Capture the cell that displays the provided text and extract its [x, y] central coordinate. 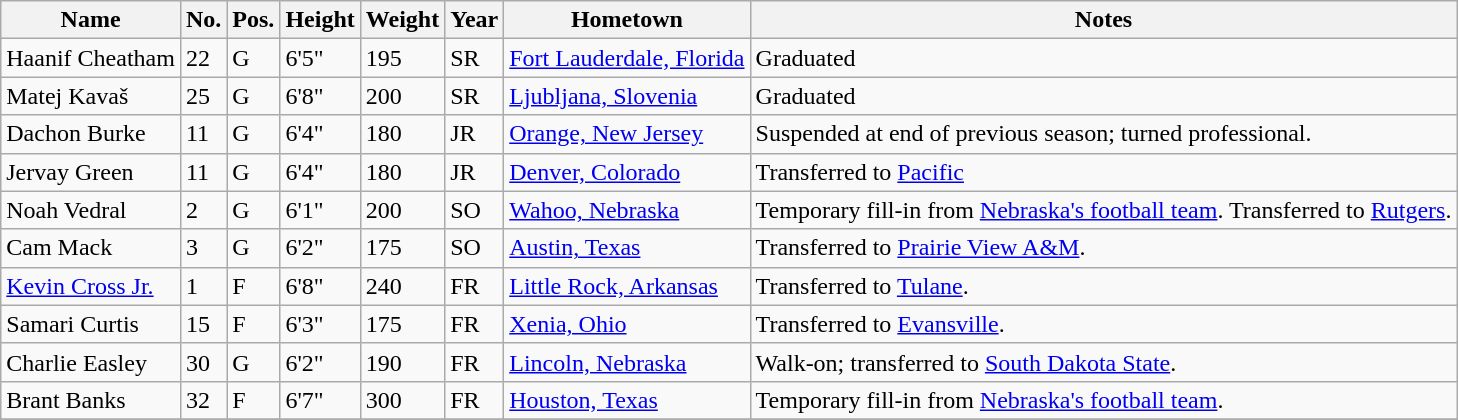
Denver, Colorado [627, 172]
Height [320, 20]
Charlie Easley [91, 362]
Samari Curtis [91, 324]
Lincoln, Nebraska [627, 362]
Pos. [254, 20]
Austin, Texas [627, 248]
Hometown [627, 20]
22 [203, 58]
Ljubljana, Slovenia [627, 96]
300 [402, 400]
Wahoo, Nebraska [627, 210]
Transferred to Prairie View A&M. [1104, 248]
Orange, New Jersey [627, 134]
Year [474, 20]
Notes [1104, 20]
15 [203, 324]
Little Rock, Arkansas [627, 286]
Fort Lauderdale, Florida [627, 58]
Transferred to Pacific [1104, 172]
Kevin Cross Jr. [91, 286]
Xenia, Ohio [627, 324]
Suspended at end of previous season; turned professional. [1104, 134]
Noah Vedral [91, 210]
Houston, Texas [627, 400]
Cam Mack [91, 248]
No. [203, 20]
30 [203, 362]
6'1" [320, 210]
2 [203, 210]
195 [402, 58]
Temporary fill-in from Nebraska's football team. [1104, 400]
1 [203, 286]
Walk-on; transferred to South Dakota State. [1104, 362]
Dachon Burke [91, 134]
190 [402, 362]
Jervay Green [91, 172]
Haanif Cheatham [91, 58]
Temporary fill-in from Nebraska's football team. Transferred to Rutgers. [1104, 210]
Weight [402, 20]
Matej Kavaš [91, 96]
240 [402, 286]
25 [203, 96]
6'5" [320, 58]
Transferred to Tulane. [1104, 286]
6'7" [320, 400]
32 [203, 400]
6'3" [320, 324]
Name [91, 20]
3 [203, 248]
Brant Banks [91, 400]
Transferred to Evansville. [1104, 324]
